For the text-containing cell, return its midpoint in (x, y) coordinate format. 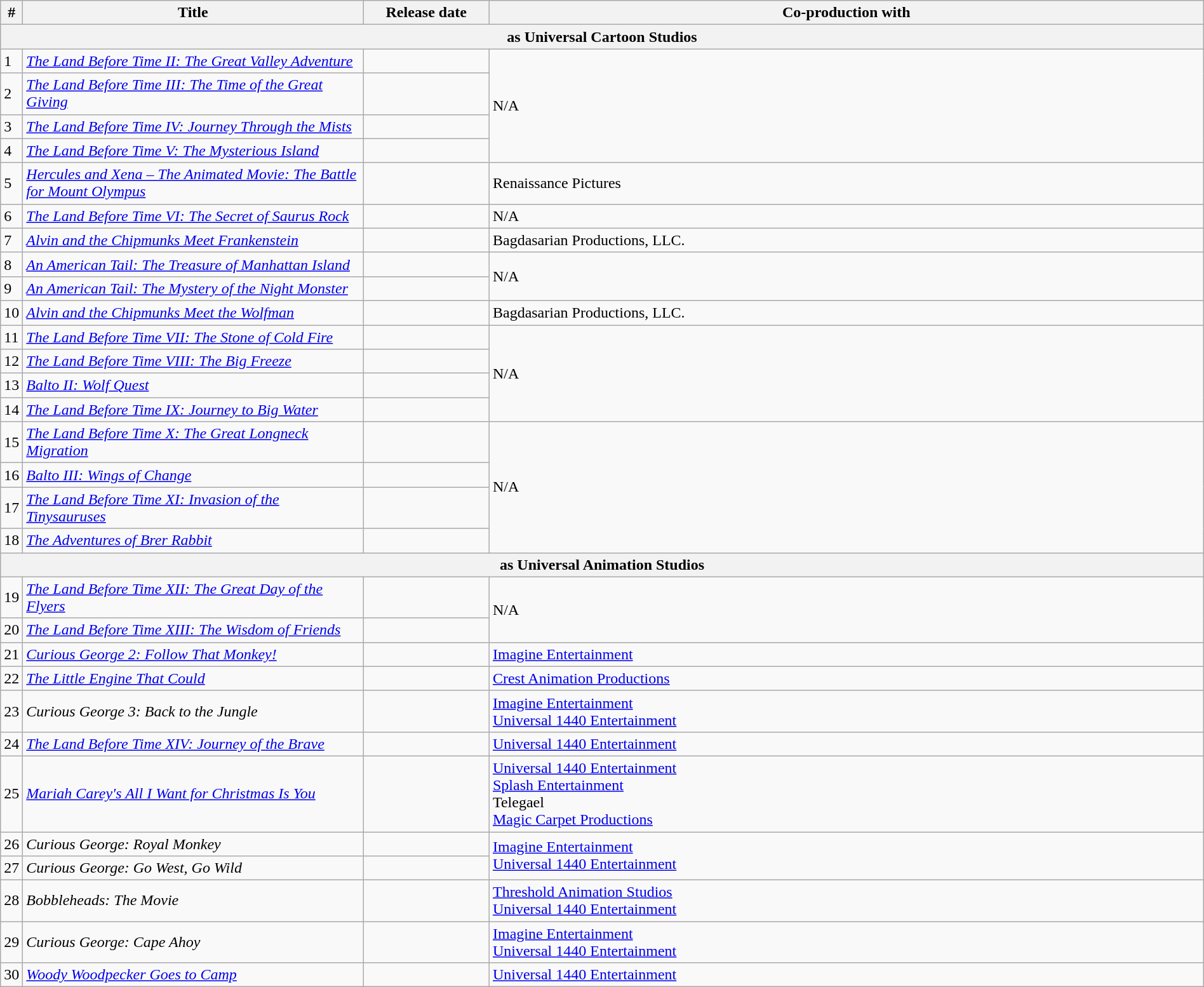
Alvin and the Chipmunks Meet Frankenstein (193, 240)
Curious George: Cape Ahoy (193, 943)
Balto III: Wings of Change (193, 475)
15 (11, 442)
5 (11, 183)
2 (11, 94)
The Land Before Time XII: The Great Day of the Flyers (193, 597)
The Land Before Time IV: Journey Through the Mists (193, 126)
Imagine Entertainment (846, 654)
19 (11, 597)
The Little Engine That Could (193, 678)
Release date (427, 13)
3 (11, 126)
4 (11, 151)
Curious George 2: Follow That Monkey! (193, 654)
10 (11, 312)
24 (11, 744)
1 (11, 61)
30 (11, 975)
as Universal Cartoon Studios (602, 37)
The Land Before Time XIV: Journey of the Brave (193, 744)
The Land Before Time XIII: The Wisdom of Friends (193, 630)
The Land Before Time VII: The Stone of Cold Fire (193, 337)
16 (11, 475)
The Adventures of Brer Rabbit (193, 540)
9 (11, 288)
The Land Before Time X: The Great Longneck Migration (193, 442)
29 (11, 943)
Alvin and the Chipmunks Meet the Wolfman (193, 312)
17 (11, 508)
An American Tail: The Mystery of the Night Monster (193, 288)
Woody Woodpecker Goes to Camp (193, 975)
as Universal Animation Studios (602, 565)
The Land Before Time VIII: The Big Freeze (193, 361)
Renaissance Pictures (846, 183)
21 (11, 654)
11 (11, 337)
Co-production with (846, 13)
22 (11, 678)
An American Tail: The Treasure of Manhattan Island (193, 264)
The Land Before Time III: The Time of the Great Giving (193, 94)
25 (11, 794)
Balto II: Wolf Quest (193, 386)
The Land Before Time XI: Invasion of the Tinysauruses (193, 508)
# (11, 13)
The Land Before Time II: The Great Valley Adventure (193, 61)
18 (11, 540)
The Land Before Time VI: The Secret of Saurus Rock (193, 216)
Title (193, 13)
Hercules and Xena – The Animated Movie: The Battle for Mount Olympus (193, 183)
The Land Before Time V: The Mysterious Island (193, 151)
Curious George 3: Back to the Jungle (193, 711)
23 (11, 711)
The Land Before Time IX: Journey to Big Water (193, 410)
7 (11, 240)
28 (11, 901)
14 (11, 410)
Mariah Carey's All I Want for Christmas Is You (193, 794)
Crest Animation Productions (846, 678)
12 (11, 361)
Universal 1440 EntertainmentSplash EntertainmentTelegaelMagic Carpet Productions (846, 794)
6 (11, 216)
27 (11, 868)
Threshold Animation StudiosUniversal 1440 Entertainment (846, 901)
26 (11, 844)
Curious George: Go West, Go Wild (193, 868)
8 (11, 264)
Curious George: Royal Monkey (193, 844)
Bobbleheads: The Movie (193, 901)
13 (11, 386)
20 (11, 630)
